From the cell containing the given text, extract its center point as (X, Y) coordinate. 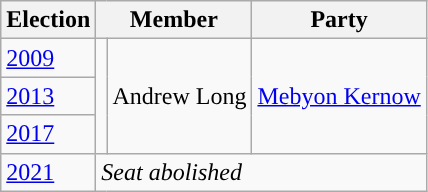
Andrew Long (180, 96)
2013 (48, 96)
Party (339, 20)
2017 (48, 134)
Member (174, 20)
Seat abolished (261, 172)
2009 (48, 58)
2021 (48, 172)
Mebyon Kernow (339, 96)
Election (48, 20)
